Output the [x, y] coordinate of the center of the cell containing the given text.  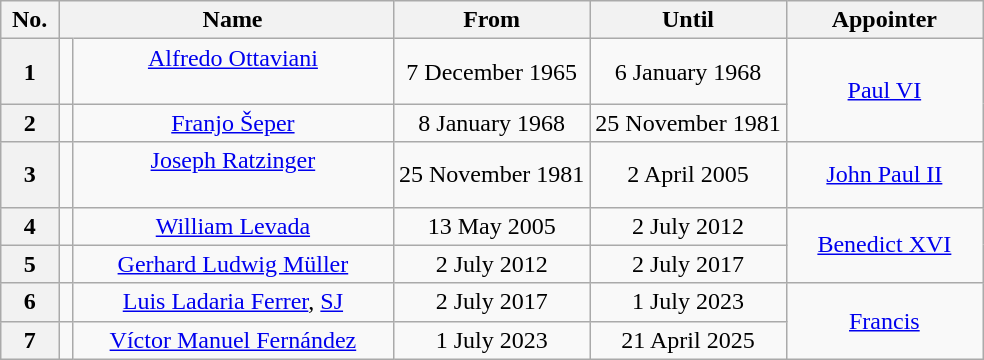
Gerhard Ludwig Müller [232, 264]
Luis Ladaria Ferrer, SJ [232, 302]
3 [30, 174]
6 January 1968 [688, 72]
Paul VI [884, 90]
Benedict XVI [884, 245]
Joseph Ratzinger [232, 174]
Appointer [884, 20]
1 [30, 72]
John Paul II [884, 174]
Franjo Šeper [232, 123]
5 [30, 264]
7 December 1965 [491, 72]
7 [30, 340]
Until [688, 20]
8 January 1968 [491, 123]
Víctor Manuel Fernández [232, 340]
William Levada [232, 226]
Name [232, 20]
21 April 2025 [688, 340]
From [491, 20]
No. [30, 20]
2 April 2005 [688, 174]
13 May 2005 [491, 226]
6 [30, 302]
4 [30, 226]
Alfredo Ottaviani [232, 72]
2 [30, 123]
Francis [884, 321]
